Capture the cell that displays the provided text and extract its (x, y) central coordinate. 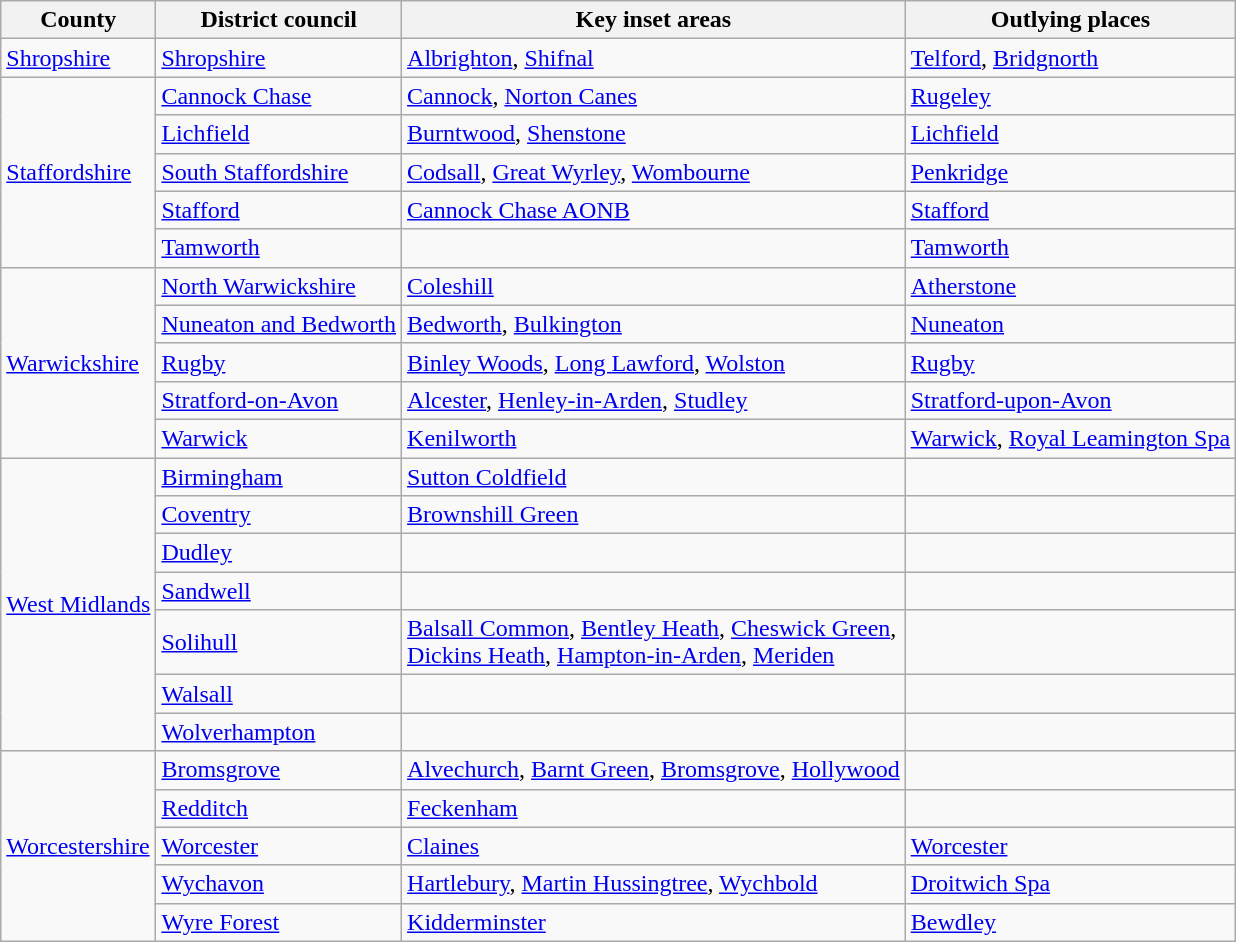
Wolverhampton (279, 732)
Coleshill (654, 286)
Hartlebury, Martin Hussingtree, Wychbold (654, 884)
Wyre Forest (279, 922)
Burntwood, Shenstone (654, 134)
Albrighton, Shifnal (654, 58)
Dudley (279, 553)
Worcestershire (78, 846)
Coventry (279, 515)
Kidderminster (654, 922)
Birmingham (279, 477)
Rugeley (1070, 96)
North Warwickshire (279, 286)
Droitwich Spa (1070, 884)
Cannock, Norton Canes (654, 96)
West Midlands (78, 604)
Nuneaton (1070, 324)
Brownshill Green (654, 515)
Stratford-on-Avon (279, 400)
Cannock Chase (279, 96)
Binley Woods, Long Lawford, Wolston (654, 362)
South Staffordshire (279, 172)
Alvechurch, Barnt Green, Bromsgrove, Hollywood (654, 770)
Kenilworth (654, 438)
Redditch (279, 808)
Atherstone (1070, 286)
Warwickshire (78, 362)
Nuneaton and Bedworth (279, 324)
Key inset areas (654, 20)
District council (279, 20)
Bewdley (1070, 922)
Stratford-upon-Avon (1070, 400)
Alcester, Henley-in-Arden, Studley (654, 400)
Telford, Bridgnorth (1070, 58)
Walsall (279, 694)
County (78, 20)
Codsall, Great Wyrley, Wombourne (654, 172)
Warwick (279, 438)
Feckenham (654, 808)
Bedworth, Bulkington (654, 324)
Balsall Common, Bentley Heath, Cheswick Green,Dickins Heath, Hampton-in-Arden, Meriden (654, 642)
Bromsgrove (279, 770)
Warwick, Royal Leamington Spa (1070, 438)
Solihull (279, 642)
Sutton Coldfield (654, 477)
Outlying places (1070, 20)
Claines (654, 846)
Wychavon (279, 884)
Staffordshire (78, 172)
Cannock Chase AONB (654, 210)
Penkridge (1070, 172)
Sandwell (279, 591)
